Detect which cell encompasses the target text, then output its (x, y) center coordinate. 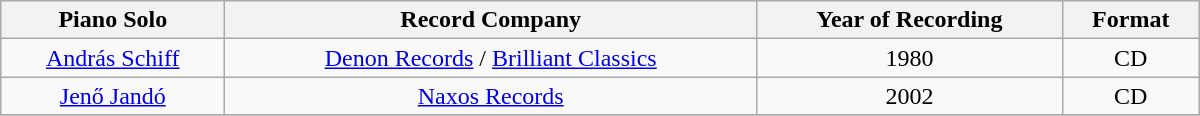
Format (1130, 20)
Naxos Records (491, 96)
2002 (910, 96)
1980 (910, 58)
Year of Recording (910, 20)
Jenő Jandó (113, 96)
Record Company (491, 20)
András Schiff (113, 58)
Piano Solo (113, 20)
Denon Records / Brilliant Classics (491, 58)
